Find where the given text appears and provide that cell's center as (X, Y) coordinate. 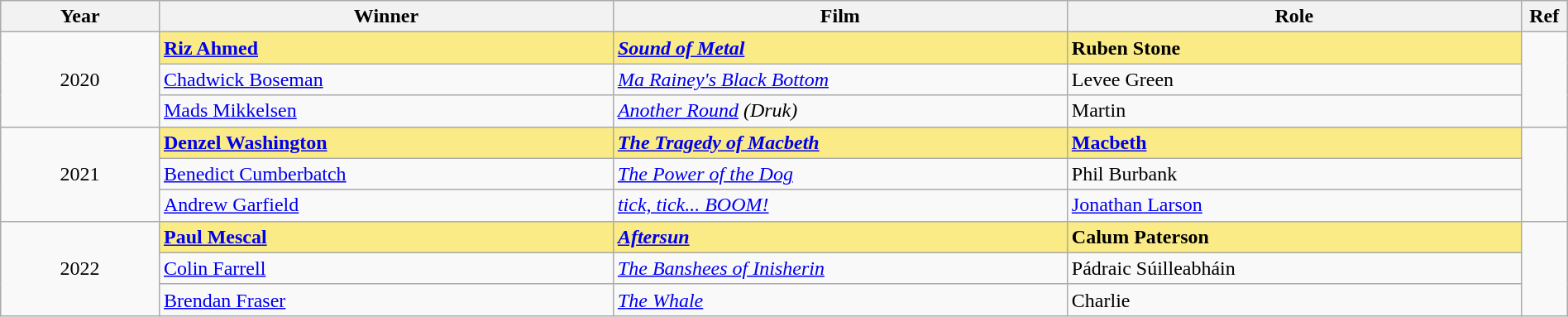
Calum Paterson (1293, 237)
Ma Rainey's Black Bottom (840, 79)
tick, tick... BOOM! (840, 205)
Benedict Cumberbatch (385, 174)
Colin Farrell (385, 268)
Ruben Stone (1293, 48)
Jonathan Larson (1293, 205)
Role (1293, 17)
Winner (385, 17)
Film (840, 17)
The Power of the Dog (840, 174)
Aftersun (840, 237)
Mads Mikkelsen (385, 111)
Brendan Fraser (385, 300)
Paul Mescal (385, 237)
Phil Burbank (1293, 174)
The Tragedy of Macbeth (840, 142)
Another Round (Druk) (840, 111)
Martin (1293, 111)
Levee Green (1293, 79)
Pádraic Súilleabháin (1293, 268)
The Whale (840, 300)
Sound of Metal (840, 48)
The Banshees of Inisherin (840, 268)
Macbeth (1293, 142)
Chadwick Boseman (385, 79)
Charlie (1293, 300)
Denzel Washington (385, 142)
Andrew Garfield (385, 205)
Year (80, 17)
2021 (80, 174)
Ref (1544, 17)
2020 (80, 79)
2022 (80, 268)
Riz Ahmed (385, 48)
